Output the [X, Y] coordinate of the center of the cell containing the given text.  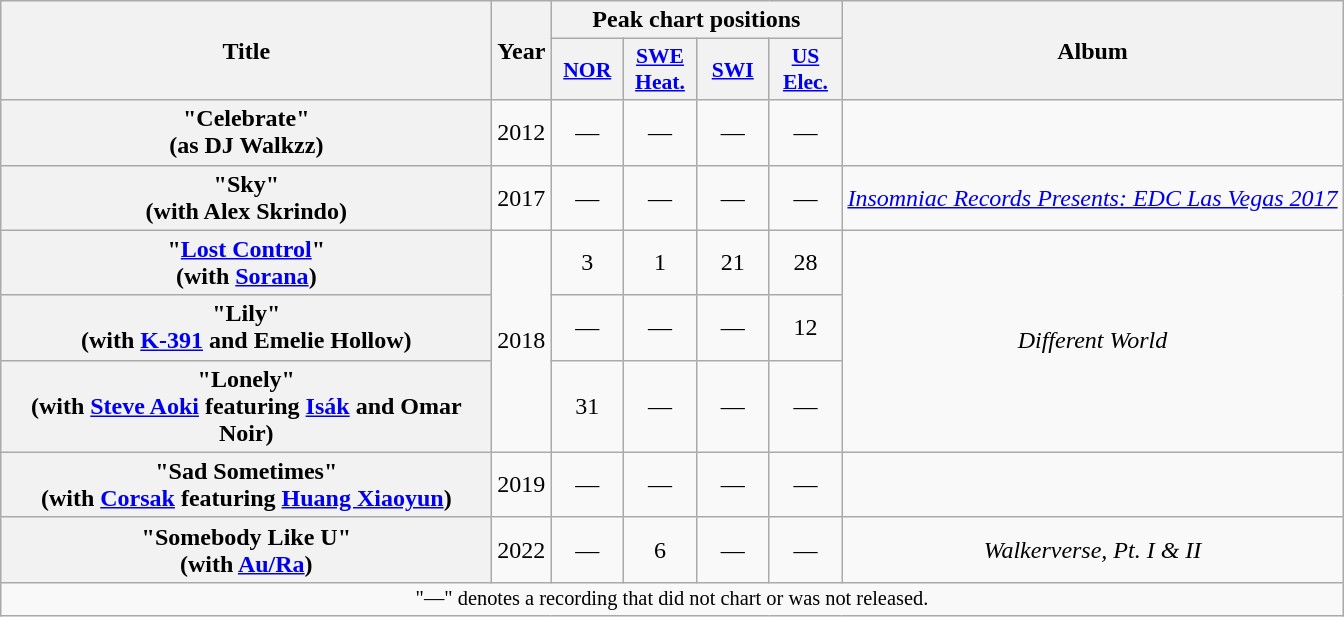
Album [1092, 50]
31 [588, 406]
21 [732, 262]
2022 [522, 550]
2012 [522, 132]
28 [806, 262]
Insomniac Records Presents: EDC Las Vegas 2017 [1092, 198]
"Celebrate"(as DJ Walkzz) [246, 132]
SWI [732, 70]
2017 [522, 198]
"Lost Control"(with Sorana) [246, 262]
"Sad Sometimes"(with Corsak featuring Huang Xiaoyun) [246, 484]
"Somebody Like U"(with Au/Ra) [246, 550]
Peak chart positions [696, 20]
12 [806, 328]
"—" denotes a recording that did not chart or was not released. [672, 599]
NOR [588, 70]
SWEHeat. [660, 70]
"Sky"(with Alex Skrindo) [246, 198]
Walkerverse, Pt. I & II [1092, 550]
Year [522, 50]
Different World [1092, 341]
Title [246, 50]
"Lily"(with K-391 and Emelie Hollow) [246, 328]
2018 [522, 341]
"Lonely"(with Steve Aoki featuring Isák and Omar Noir) [246, 406]
6 [660, 550]
3 [588, 262]
1 [660, 262]
USElec. [806, 70]
2019 [522, 484]
